Locate the cell with the specified text and output its (x, y) center coordinate. 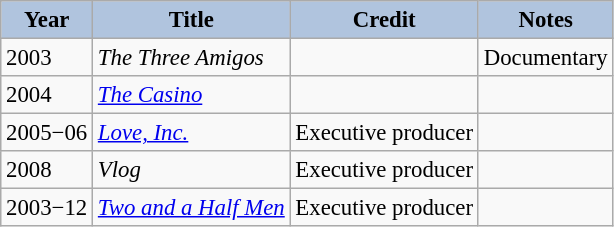
2003−12 (47, 208)
The Three Amigos (192, 58)
Vlog (192, 170)
Title (192, 20)
Love, Inc. (192, 133)
Two and a Half Men (192, 208)
Credit (384, 20)
2004 (47, 95)
2005−06 (47, 133)
Notes (546, 20)
2008 (47, 170)
Year (47, 20)
Documentary (546, 58)
2003 (47, 58)
The Casino (192, 95)
